Return (X, Y) of the center of cell containing provided text 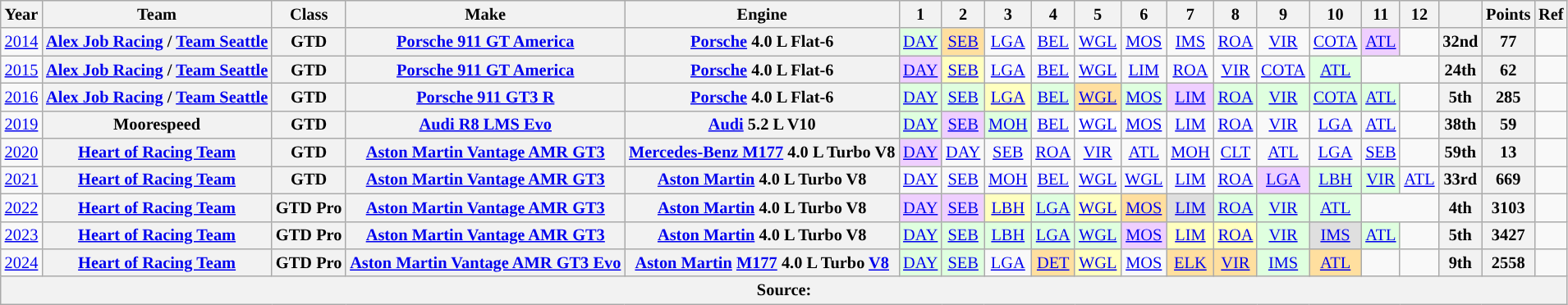
2015 (21, 70)
5 (1098, 14)
2558 (1508, 262)
62 (1508, 70)
2020 (21, 152)
8 (1236, 14)
10 (1336, 14)
59 (1508, 125)
Porsche 911 GT3 R (485, 97)
Audi 5.2 L V10 (762, 125)
DET (1052, 262)
13 (1508, 152)
Make (485, 14)
Aston Martin Vantage AMR GT3 Evo (485, 262)
3 (1008, 14)
Points (1508, 14)
32nd (1460, 42)
Mercedes-Benz M177 4.0 L Turbo V8 (762, 152)
2014 (21, 42)
Ref (1551, 14)
Team (157, 14)
Source: (785, 290)
2016 (21, 97)
3427 (1508, 235)
1 (920, 14)
CLT (1236, 152)
Moorespeed (157, 125)
4 (1052, 14)
4th (1460, 207)
12 (1419, 14)
2024 (21, 262)
Year (21, 14)
Audi R8 LMS Evo (485, 125)
2022 (21, 207)
77 (1508, 42)
ELK (1190, 262)
2021 (21, 180)
7 (1190, 14)
38th (1460, 125)
9th (1460, 262)
Engine (762, 14)
2023 (21, 235)
669 (1508, 180)
2 (963, 14)
11 (1381, 14)
Aston Martin M177 4.0 L Turbo V8 (762, 262)
Class (309, 14)
59th (1460, 152)
2019 (21, 125)
6 (1144, 14)
3103 (1508, 207)
285 (1508, 97)
9 (1283, 14)
24th (1460, 70)
33rd (1460, 180)
